Capture the cell that displays the provided text and extract its (X, Y) central coordinate. 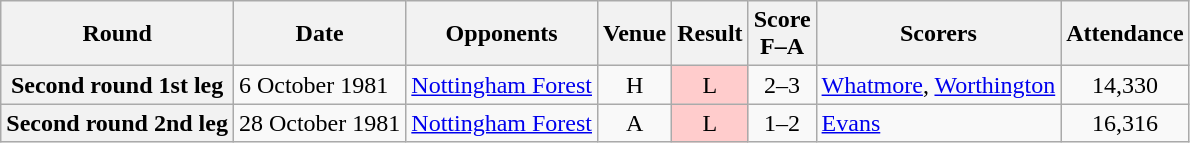
Result (710, 34)
Second round 1st leg (118, 85)
Opponents (502, 34)
H (635, 85)
Date (319, 34)
Round (118, 34)
ScoreF–A (782, 34)
6 October 1981 (319, 85)
Scorers (938, 34)
14,330 (1125, 85)
Second round 2nd leg (118, 123)
A (635, 123)
Venue (635, 34)
Whatmore, Worthington (938, 85)
28 October 1981 (319, 123)
16,316 (1125, 123)
Attendance (1125, 34)
1–2 (782, 123)
Evans (938, 123)
2–3 (782, 85)
